Determine the (x, y) coordinate at the center of the cell enclosing the given text.  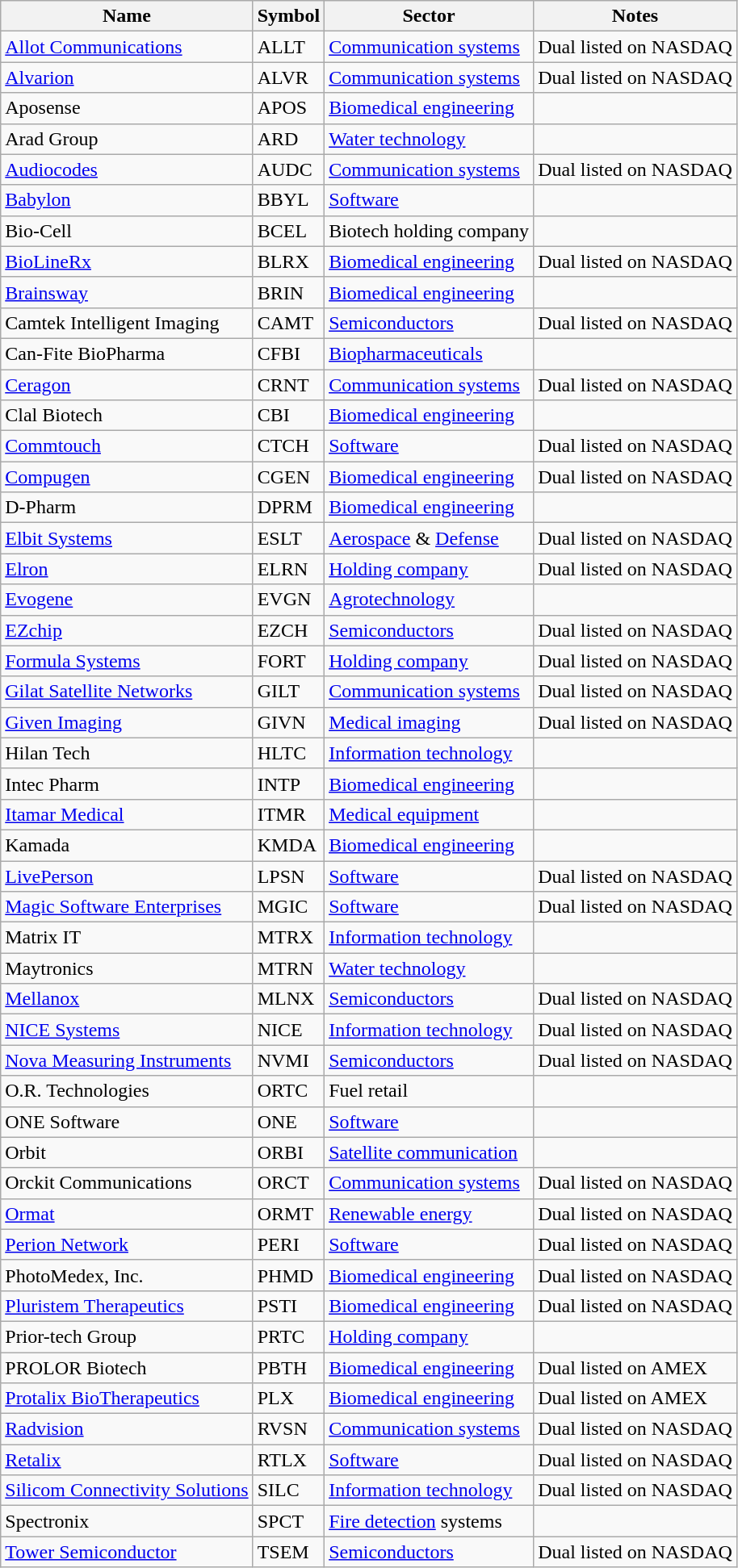
Maytronics (127, 968)
APOS (288, 108)
ORMT (288, 1214)
Perion Network (127, 1244)
PSTI (288, 1306)
Radvision (127, 1429)
Orbit (127, 1152)
ONE Software (127, 1122)
Kamada (127, 845)
Clal Biotech (127, 416)
MLNX (288, 999)
PROLOR Biotech (127, 1368)
Tower Semiconductor (127, 1552)
Prior-tech Group (127, 1336)
PBTH (288, 1368)
MGIC (288, 907)
Protalix BioTherapeutics (127, 1399)
Formula Systems (127, 661)
Fuel retail (430, 1091)
NVMI (288, 1060)
Alvarion (127, 77)
LPSN (288, 876)
Ceragon (127, 385)
Evogene (127, 600)
INTP (288, 784)
Satellite communication (430, 1152)
Agrotechnology (430, 600)
EZchip (127, 630)
ORTC (288, 1091)
BLRX (288, 261)
CGEN (288, 477)
Silicom Connectivity Solutions (127, 1491)
ALVR (288, 77)
CAMT (288, 323)
CRNT (288, 385)
RTLX (288, 1460)
EVGN (288, 600)
Gilat Satellite Networks (127, 692)
BCEL (288, 231)
Biopharmaceuticals (430, 353)
BioLineRx (127, 261)
GIVN (288, 722)
Retalix (127, 1460)
ELRN (288, 569)
SILC (288, 1491)
Babylon (127, 200)
Nova Measuring Instruments (127, 1060)
FORT (288, 661)
Bio-Cell (127, 231)
Symbol (288, 16)
Biotech holding company (430, 231)
Fire detection systems (430, 1521)
O.R. Technologies (127, 1091)
Magic Software Enterprises (127, 907)
Pluristem Therapeutics (127, 1306)
Name (127, 16)
Aerospace & Defense (430, 538)
EZCH (288, 630)
PERI (288, 1244)
DPRM (288, 508)
Aposense (127, 108)
CFBI (288, 353)
MTRX (288, 938)
Can-Fite BioPharma (127, 353)
Compugen (127, 477)
Audiocodes (127, 169)
Renewable energy (430, 1214)
PLX (288, 1399)
Brainsway (127, 292)
Itamar Medical (127, 814)
Hilan Tech (127, 753)
Intec Pharm (127, 784)
Allot Communications (127, 47)
Sector (430, 16)
ONE (288, 1122)
ALLT (288, 47)
LivePerson (127, 876)
PHMD (288, 1275)
Medical equipment (430, 814)
SPCT (288, 1521)
Elbit Systems (127, 538)
Camtek Intelligent Imaging (127, 323)
MTRN (288, 968)
D-Pharm (127, 508)
BBYL (288, 200)
ESLT (288, 538)
PhotoMedex, Inc. (127, 1275)
BRIN (288, 292)
CTCH (288, 446)
Matrix IT (127, 938)
Spectronix (127, 1521)
Orckit Communications (127, 1183)
Ormat (127, 1214)
ARD (288, 139)
Arad Group (127, 139)
Elron (127, 569)
ORCT (288, 1183)
Mellanox (127, 999)
Given Imaging (127, 722)
TSEM (288, 1552)
AUDC (288, 169)
KMDA (288, 845)
Commtouch (127, 446)
HLTC (288, 753)
Notes (635, 16)
PRTC (288, 1336)
NICE (288, 1030)
Medical imaging (430, 722)
ORBI (288, 1152)
RVSN (288, 1429)
GILT (288, 692)
NICE Systems (127, 1030)
ITMR (288, 814)
CBI (288, 416)
